Identify which cell holds the provided text, then report its (X, Y) central coordinate. 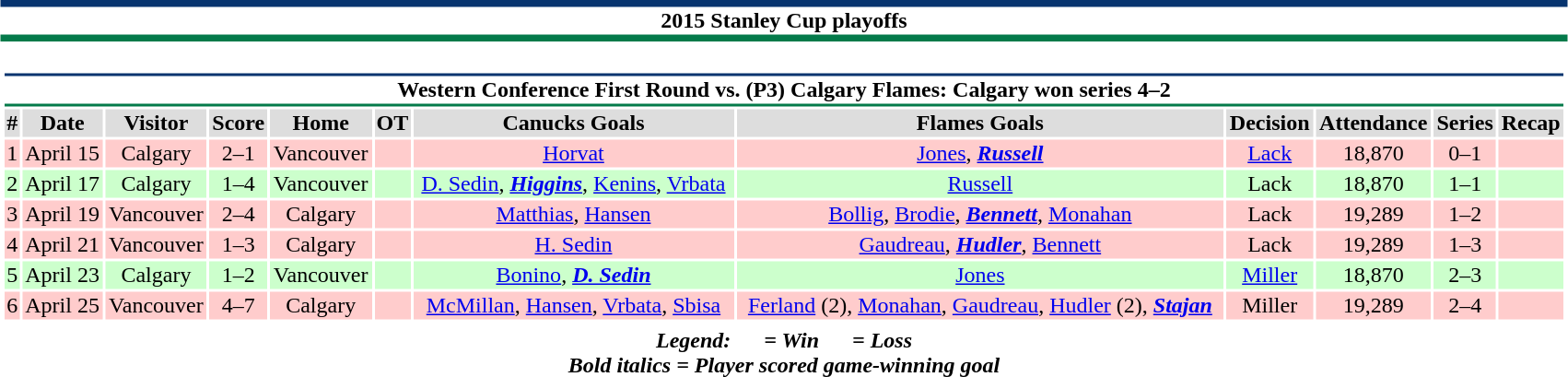
2 (12, 183)
April 19 (63, 215)
Russell (980, 183)
1 (12, 154)
April 15 (63, 154)
April 25 (63, 305)
Recap (1531, 123)
McMillan, Hansen, Vrbata, Sbisa (574, 305)
Matthias, Hansen (574, 215)
Gaudreau, Hudler, Bennett (980, 244)
D. Sedin, Higgins, Kenins, Vrbata (574, 183)
Western Conference First Round vs. (P3) Calgary Flames: Calgary won series 4–2 (783, 90)
# (12, 123)
Canucks Goals (574, 123)
5 (12, 276)
Bollig, Brodie, Bennett, Monahan (980, 215)
Bonino, D. Sedin (574, 276)
1–4 (239, 183)
Home (321, 123)
April 17 (63, 183)
Visitor (156, 123)
April 23 (63, 276)
Series (1465, 123)
Date (63, 123)
Score (239, 123)
4 (12, 244)
0–1 (1465, 154)
6 (12, 305)
1–1 (1465, 183)
Jones (980, 276)
2015 Stanley Cup playoffs (784, 20)
Ferland (2), Monahan, Gaudreau, Hudler (2), Stajan (980, 305)
Jones, Russell (980, 154)
Flames Goals (980, 123)
4–7 (239, 305)
H. Sedin (574, 244)
2–1 (239, 154)
3 (12, 215)
Decision (1270, 123)
2–3 (1465, 276)
OT (392, 123)
April 21 (63, 244)
Attendance (1374, 123)
Horvat (574, 154)
